Provide the (X, Y) coordinate of the cell's center where the given text is located.  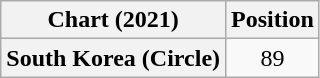
South Korea (Circle) (114, 58)
Chart (2021) (114, 20)
89 (273, 58)
Position (273, 20)
